Pinpoint the cell where the given text exists, returning its [x, y] midpoint coordinate. 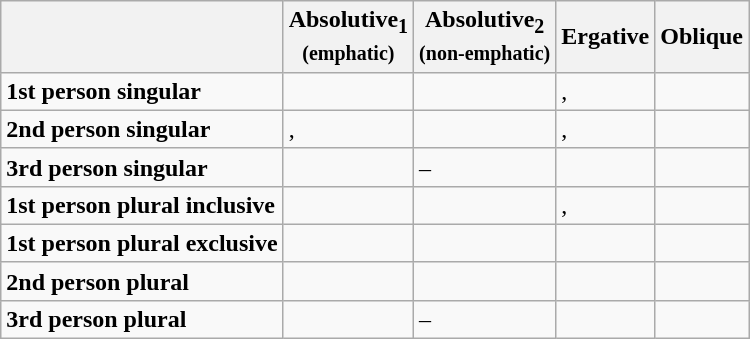
3rd person plural [142, 319]
2nd person plural [142, 281]
Ergative [606, 36]
Absolutive2(non-emphatic) [485, 36]
1st person singular [142, 91]
2nd person singular [142, 129]
1st person plural exclusive [142, 243]
Absolutive1(emphatic) [348, 36]
1st person plural inclusive [142, 205]
3rd person singular [142, 167]
Oblique [702, 36]
